Determine the [x, y] coordinate at the center of the cell enclosing the given text.  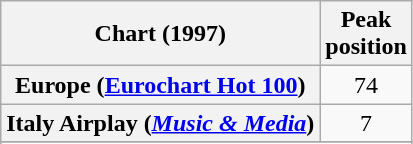
7 [366, 123]
Italy Airplay (Music & Media) [160, 123]
Europe (Eurochart Hot 100) [160, 85]
Peakposition [366, 34]
74 [366, 85]
Chart (1997) [160, 34]
